Return the (x, y) coordinate for the center point of the cell that contains the specified text.  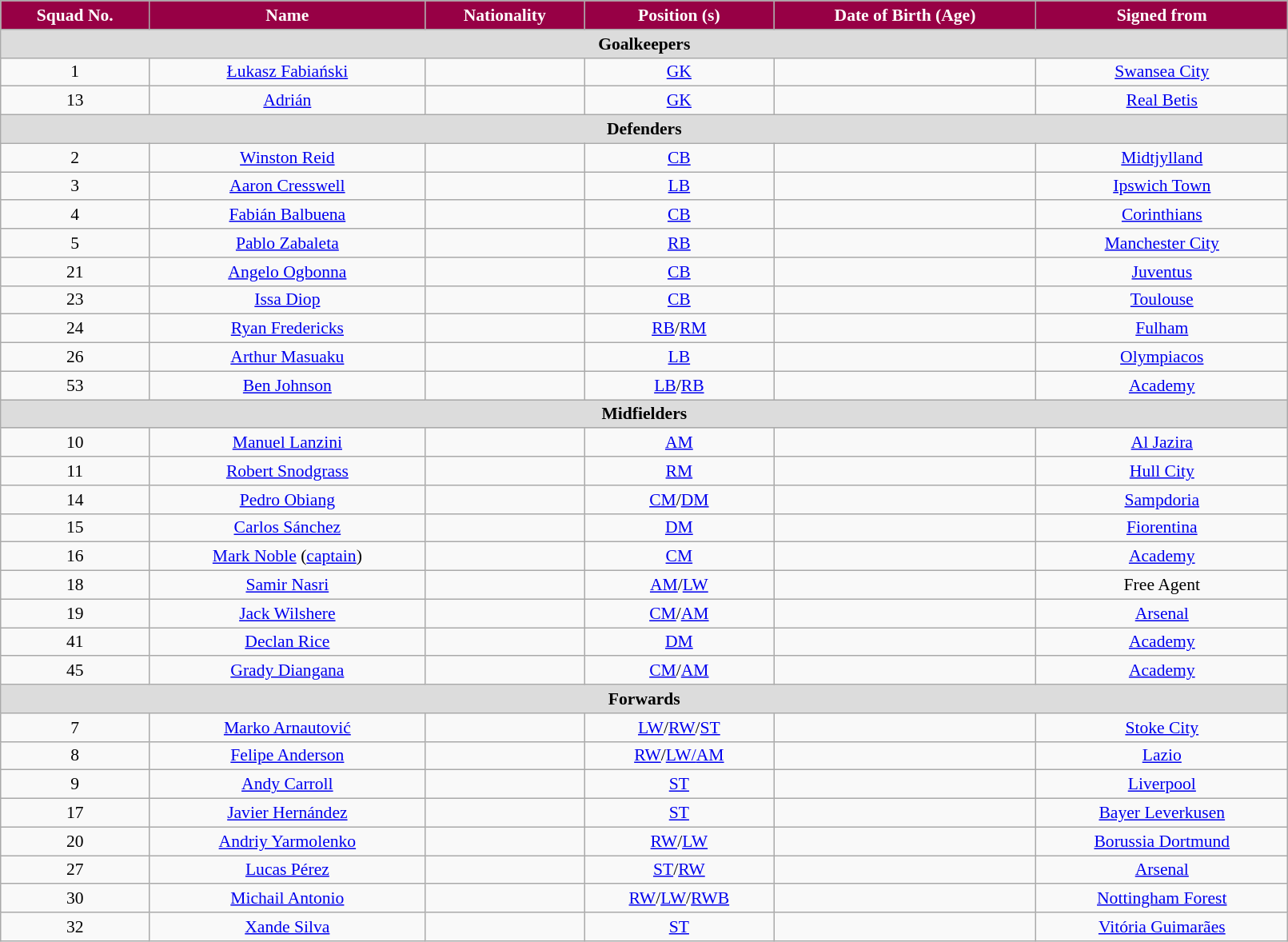
Winston Reid (288, 158)
AM/LW (679, 585)
Stoke City (1162, 728)
Samir Nasri (288, 585)
Midfielders (644, 414)
LB/RB (679, 385)
Swansea City (1162, 72)
19 (75, 613)
15 (75, 528)
ST/RW (679, 870)
2 (75, 158)
Aaron Cresswell (288, 186)
Squad No. (75, 15)
Ryan Fredericks (288, 329)
RM (679, 471)
Ben Johnson (288, 385)
Borussia Dortmund (1162, 841)
Real Betis (1162, 101)
13 (75, 101)
Fabián Balbuena (288, 215)
Position (s) (679, 15)
Robert Snodgrass (288, 471)
Nationality (504, 15)
5 (75, 243)
Pedro Obiang (288, 500)
Angelo Ogbonna (288, 272)
8 (75, 756)
Nottingham Forest (1162, 899)
Corinthians (1162, 215)
LW/RW/ST (679, 728)
17 (75, 813)
Toulouse (1162, 300)
10 (75, 443)
11 (75, 471)
Lazio (1162, 756)
Manchester City (1162, 243)
Łukasz Fabiański (288, 72)
14 (75, 500)
21 (75, 272)
Adrián (288, 101)
Ipswich Town (1162, 186)
20 (75, 841)
9 (75, 784)
Signed from (1162, 15)
CM (679, 557)
1 (75, 72)
Midtjylland (1162, 158)
Olympiacos (1162, 357)
RW/LW/RWB (679, 899)
Issa Diop (288, 300)
30 (75, 899)
Liverpool (1162, 784)
Arthur Masuaku (288, 357)
Grady Diangana (288, 671)
Al Jazira (1162, 443)
Andy Carroll (288, 784)
Date of Birth (Age) (905, 15)
Carlos Sánchez (288, 528)
23 (75, 300)
Marko Arnautović (288, 728)
Pablo Zabaleta (288, 243)
Lucas Pérez (288, 870)
Juventus (1162, 272)
26 (75, 357)
7 (75, 728)
Sampdoria (1162, 500)
Declan Rice (288, 642)
Bayer Leverkusen (1162, 813)
Vitória Guimarães (1162, 927)
Javier Hernández (288, 813)
Free Agent (1162, 585)
41 (75, 642)
Mark Noble (captain) (288, 557)
53 (75, 385)
Fiorentina (1162, 528)
Fulham (1162, 329)
32 (75, 927)
Michail Antonio (288, 899)
Name (288, 15)
AM (679, 443)
Defenders (644, 130)
Felipe Anderson (288, 756)
Andriy Yarmolenko (288, 841)
CM/DM (679, 500)
27 (75, 870)
16 (75, 557)
24 (75, 329)
4 (75, 215)
RB (679, 243)
RW/LW/AM (679, 756)
45 (75, 671)
Goalkeepers (644, 44)
3 (75, 186)
18 (75, 585)
Xande Silva (288, 927)
RB/RM (679, 329)
Manuel Lanzini (288, 443)
Hull City (1162, 471)
Forwards (644, 699)
RW/LW (679, 841)
Jack Wilshere (288, 613)
